Search for the cell housing the specified text and yield its [X, Y] center coordinate. 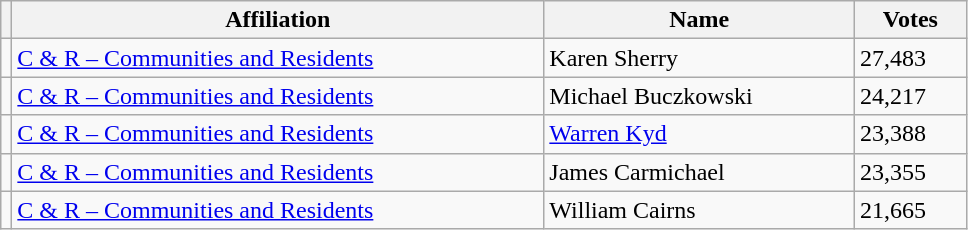
Affiliation [278, 20]
Name [700, 20]
William Cairns [700, 210]
James Carmichael [700, 172]
23,355 [910, 172]
Votes [910, 20]
Michael Buczkowski [700, 96]
21,665 [910, 210]
27,483 [910, 58]
Warren Kyd [700, 134]
24,217 [910, 96]
Karen Sherry [700, 58]
23,388 [910, 134]
